Pinpoint the cell where the given text exists, returning its (x, y) midpoint coordinate. 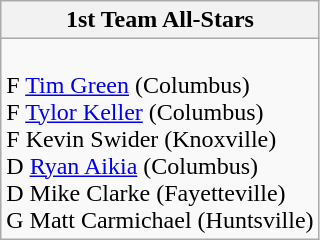
1st Team All-Stars (160, 20)
